Pinpoint the cell where the given text exists, returning its (x, y) midpoint coordinate. 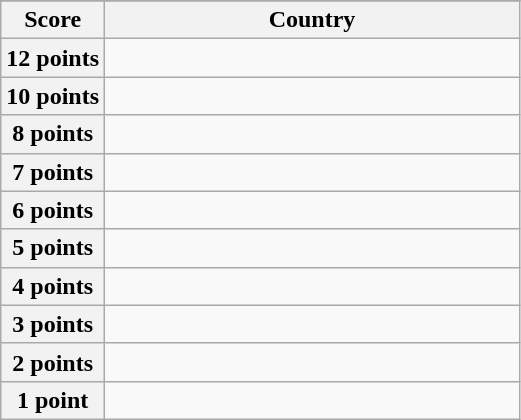
10 points (53, 96)
Country (312, 20)
2 points (53, 362)
6 points (53, 210)
12 points (53, 58)
7 points (53, 172)
1 point (53, 400)
8 points (53, 134)
3 points (53, 324)
4 points (53, 286)
Score (53, 20)
5 points (53, 248)
